Locate the cell with the specified text and output its [x, y] center coordinate. 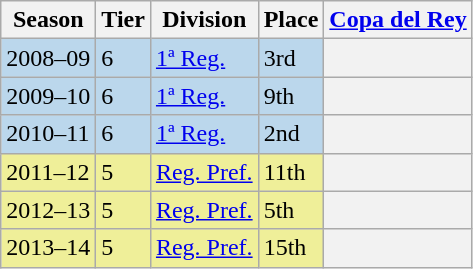
Season [48, 20]
Copa del Rey [398, 20]
2013–14 [48, 248]
2011–12 [48, 172]
3rd [291, 58]
15th [291, 248]
2010–11 [48, 134]
2nd [291, 134]
5th [291, 210]
9th [291, 96]
11th [291, 172]
Place [291, 20]
Division [204, 20]
2008–09 [48, 58]
Tier [124, 20]
2012–13 [48, 210]
2009–10 [48, 96]
